Provide the [X, Y] coordinate of the cell's center where the given text is located.  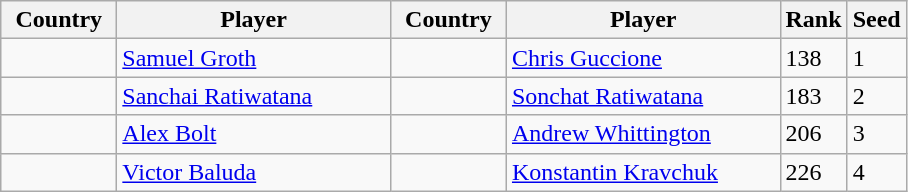
Samuel Groth [254, 58]
183 [814, 96]
Sanchai Ratiwatana [254, 96]
1 [876, 58]
Sonchat Ratiwatana [643, 96]
Andrew Whittington [643, 134]
Seed [876, 20]
138 [814, 58]
2 [876, 96]
226 [814, 172]
Rank [814, 20]
Konstantin Kravchuk [643, 172]
Chris Guccione [643, 58]
206 [814, 134]
Victor Baluda [254, 172]
Alex Bolt [254, 134]
3 [876, 134]
4 [876, 172]
